Detect which cell encompasses the target text, then output its (X, Y) center coordinate. 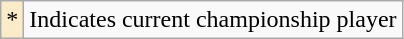
* (12, 20)
Indicates current championship player (213, 20)
